Pinpoint the cell where the given text exists, returning its [X, Y] midpoint coordinate. 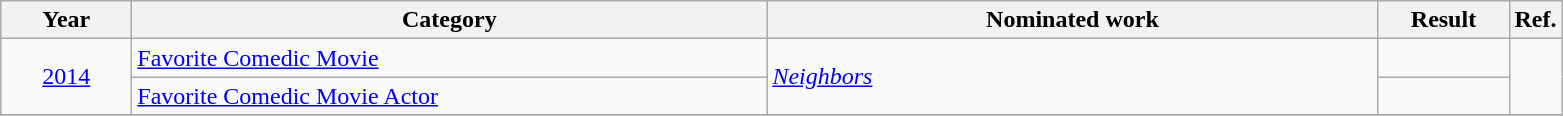
Result [1444, 20]
Neighbors [1072, 77]
Favorite Comedic Movie Actor [450, 96]
Category [450, 20]
Nominated work [1072, 20]
Year [66, 20]
Favorite Comedic Movie [450, 58]
2014 [66, 77]
Ref. [1536, 20]
